Output the [x, y] coordinate of the center of the cell containing the given text.  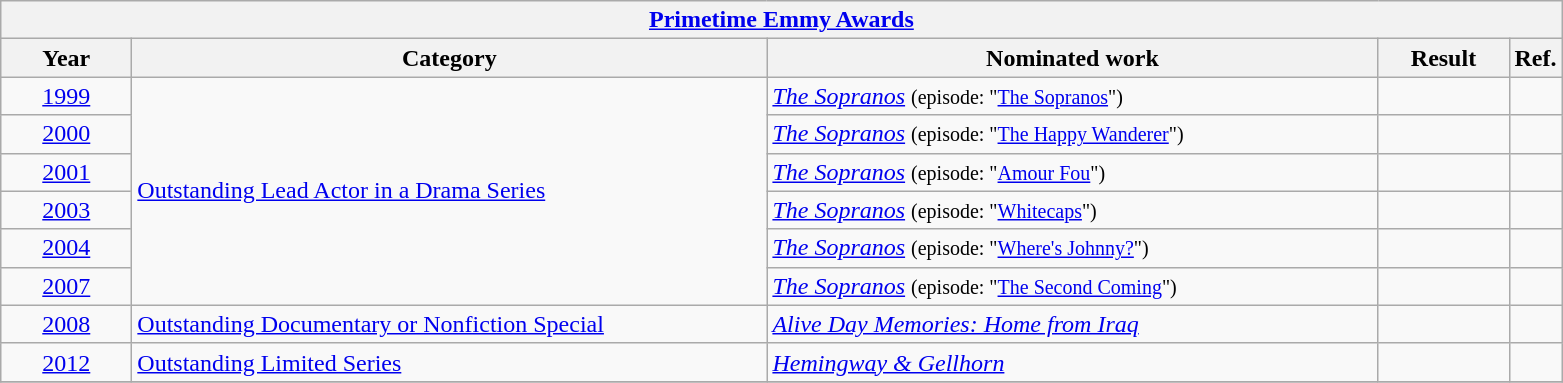
2008 [66, 324]
The Sopranos (episode: "Whitecaps") [1072, 210]
The Sopranos (episode: "Amour Fou") [1072, 172]
Outstanding Documentary or Nonfiction Special [450, 324]
Alive Day Memories: Home from Iraq [1072, 324]
1999 [66, 96]
The Sopranos (episode: "Where's Johnny?") [1072, 248]
The Sopranos (episode: "The Second Coming") [1072, 286]
Hemingway & Gellhorn [1072, 362]
Outstanding Lead Actor in a Drama Series [450, 191]
2003 [66, 210]
Nominated work [1072, 58]
The Sopranos (episode: "The Happy Wanderer") [1072, 134]
Year [66, 58]
2000 [66, 134]
2007 [66, 286]
2001 [66, 172]
Ref. [1536, 58]
Result [1444, 58]
The Sopranos (episode: "The Sopranos") [1072, 96]
Outstanding Limited Series [450, 362]
2004 [66, 248]
Category [450, 58]
2012 [66, 362]
Primetime Emmy Awards [782, 20]
